Detect which cell encompasses the target text, then output its [X, Y] center coordinate. 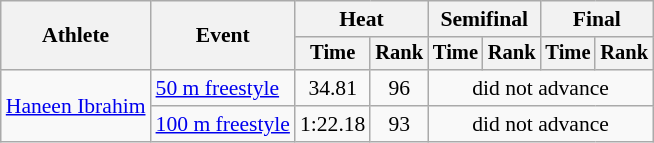
Haneen Ibrahim [76, 106]
93 [399, 124]
1:22.18 [332, 124]
50 m freestyle [223, 88]
100 m freestyle [223, 124]
Semifinal [484, 19]
Final [597, 19]
Heat [362, 19]
34.81 [332, 88]
Athlete [76, 36]
96 [399, 88]
Event [223, 36]
